Search for the cell housing the specified text and yield its [X, Y] center coordinate. 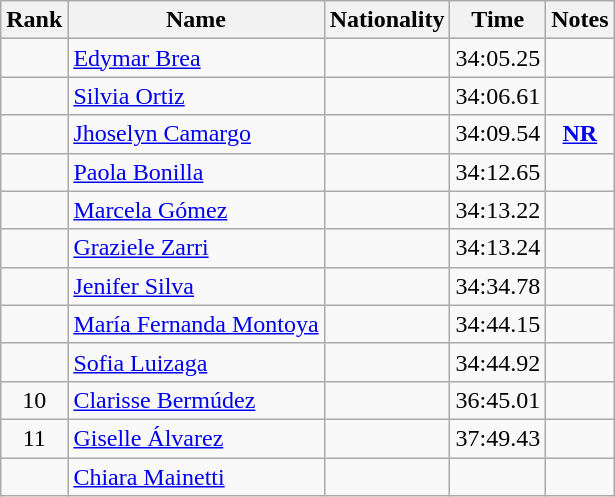
34:13.24 [498, 248]
Jhoselyn Camargo [196, 134]
Rank [34, 20]
34:44.92 [498, 362]
Paola Bonilla [196, 172]
37:49.43 [498, 438]
Nationality [387, 20]
Edymar Brea [196, 58]
Giselle Álvarez [196, 438]
Clarisse Bermúdez [196, 400]
NR [580, 134]
34:34.78 [498, 286]
34:13.22 [498, 210]
Graziele Zarri [196, 248]
34:44.15 [498, 324]
11 [34, 438]
Notes [580, 20]
Chiara Mainetti [196, 477]
Silvia Ortiz [196, 96]
34:05.25 [498, 58]
Name [196, 20]
10 [34, 400]
Jenifer Silva [196, 286]
34:06.61 [498, 96]
34:09.54 [498, 134]
Time [498, 20]
34:12.65 [498, 172]
Sofia Luizaga [196, 362]
Marcela Gómez [196, 210]
María Fernanda Montoya [196, 324]
36:45.01 [498, 400]
